Pinpoint the cell where the given text exists, returning its (X, Y) midpoint coordinate. 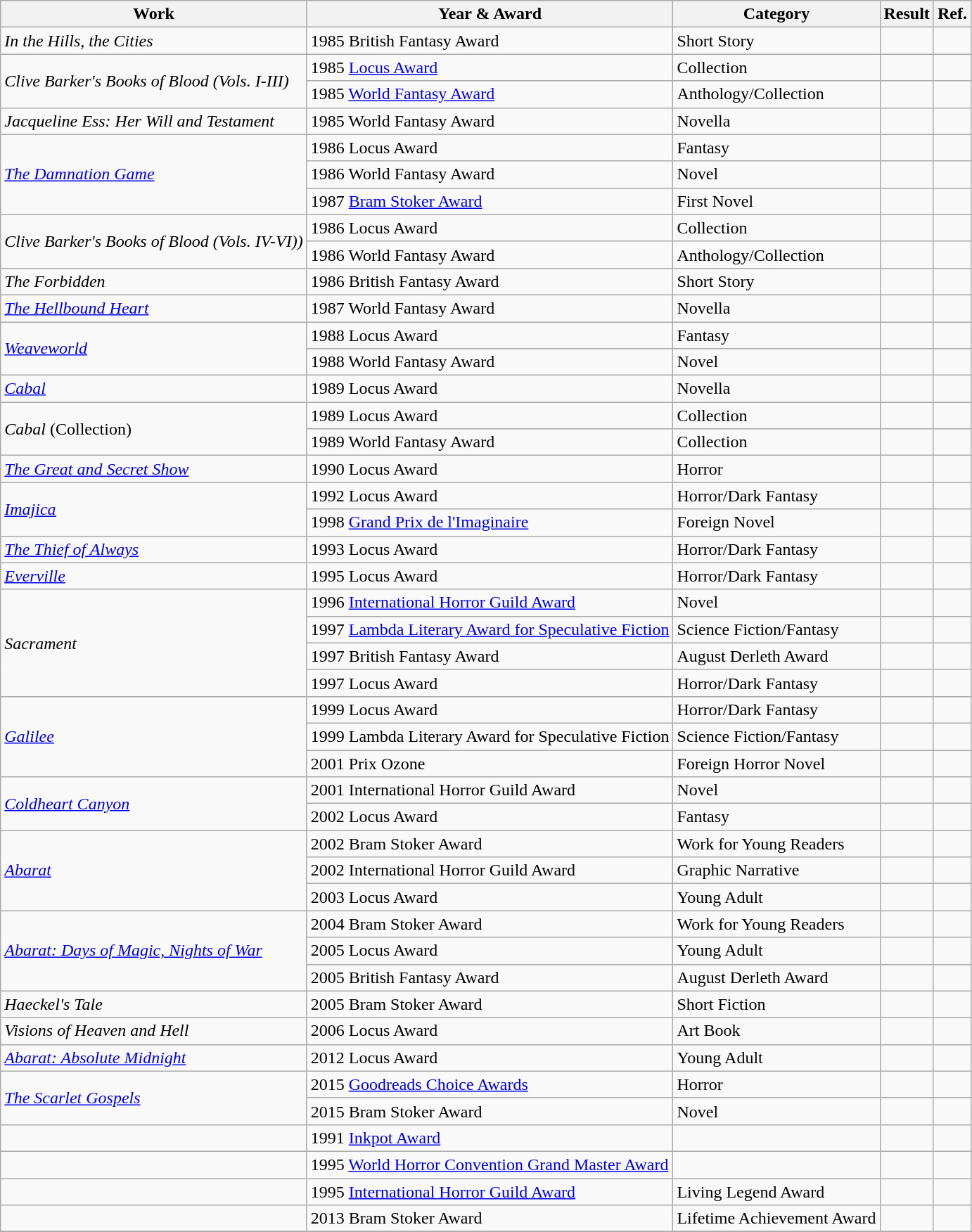
In the Hills, the Cities (153, 41)
1985 Locus Award (490, 68)
2002 International Horror Guild Award (490, 871)
2012 Locus Award (490, 1058)
1992 Locus Award (490, 496)
1988 World Fantasy Award (490, 362)
2002 Locus Award (490, 817)
Foreign Horror Novel (776, 763)
2004 Bram Stoker Award (490, 924)
Clive Barker's Books of Blood (Vols. I-III) (153, 81)
Clive Barker's Books of Blood (Vols. IV-VI)) (153, 241)
Weaveworld (153, 349)
Jacqueline Ess: Her Will and Testament (153, 121)
1995 Locus Award (490, 576)
Galilee (153, 736)
1991 Inkpot Award (490, 1138)
The Forbidden (153, 281)
2015 Bram Stoker Award (490, 1111)
Cabal (153, 389)
Lifetime Achievement Award (776, 1219)
1989 World Fantasy Award (490, 442)
Abarat (153, 871)
Sacrament (153, 643)
2015 Goodreads Choice Awards (490, 1084)
1988 Locus Award (490, 335)
First Novel (776, 201)
Living Legend Award (776, 1192)
2005 Locus Award (490, 951)
The Scarlet Gospels (153, 1098)
Year & Award (490, 14)
2001 Prix Ozone (490, 763)
Visions of Heaven and Hell (153, 1031)
2003 Locus Award (490, 897)
Foreign Novel (776, 522)
1997 British Fantasy Award (490, 656)
Work (153, 14)
The Hellbound Heart (153, 308)
2006 Locus Award (490, 1031)
1996 International Horror Guild Award (490, 603)
1993 Locus Award (490, 549)
Coldheart Canyon (153, 804)
1997 Lambda Literary Award for Speculative Fiction (490, 629)
Abarat: Days of Magic, Nights of War (153, 951)
1997 Locus Award (490, 683)
1985 British Fantasy Award (490, 41)
Category (776, 14)
1999 Locus Award (490, 710)
The Great and Secret Show (153, 469)
Short Fiction (776, 1004)
Cabal (Collection) (153, 429)
Ref. (952, 14)
The Thief of Always (153, 549)
2013 Bram Stoker Award (490, 1219)
1987 Bram Stoker Award (490, 201)
1995 International Horror Guild Award (490, 1192)
1998 Grand Prix de l'Imaginaire (490, 522)
Haeckel's Tale (153, 1004)
2002 Bram Stoker Award (490, 844)
Abarat: Absolute Midnight (153, 1058)
Result (907, 14)
2005 British Fantasy Award (490, 977)
1986 British Fantasy Award (490, 281)
1987 World Fantasy Award (490, 308)
1990 Locus Award (490, 469)
Everville (153, 576)
Art Book (776, 1031)
The Damnation Game (153, 174)
Graphic Narrative (776, 871)
2001 International Horror Guild Award (490, 790)
1995 World Horror Convention Grand Master Award (490, 1164)
Imajica (153, 509)
2005 Bram Stoker Award (490, 1004)
1999 Lambda Literary Award for Speculative Fiction (490, 736)
